Scan for the cell matching the given text and deliver its (x, y) coordinate at center. 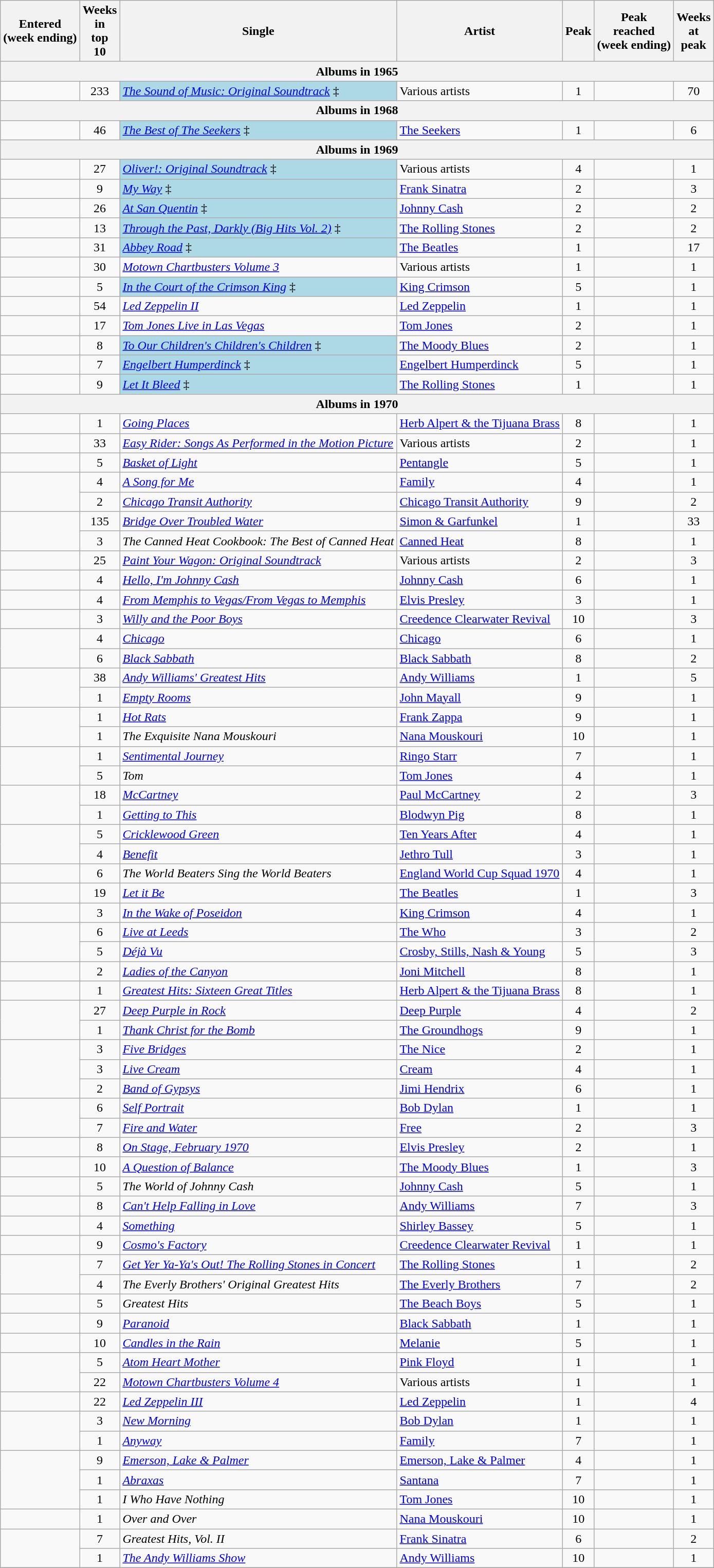
Melanie (480, 1343)
Ringo Starr (480, 756)
135 (100, 521)
Albums in 1965 (357, 71)
Fire and Water (258, 1128)
Thank Christ for the Bomb (258, 1030)
Shirley Bassey (480, 1226)
Free (480, 1128)
Basket of Light (258, 463)
Over and Over (258, 1519)
The Canned Heat Cookbook: The Best of Canned Heat (258, 541)
Hello, I'm Johnny Cash (258, 580)
233 (100, 91)
26 (100, 208)
31 (100, 247)
70 (693, 91)
Paranoid (258, 1323)
Ladies of the Canyon (258, 971)
Five Bridges (258, 1049)
Tom (258, 776)
Greatest Hits (258, 1304)
On Stage, February 1970 (258, 1147)
A Question of Balance (258, 1167)
The Everly Brothers' Original Greatest Hits (258, 1284)
McCartney (258, 795)
19 (100, 893)
In the Wake of Poseidon (258, 912)
38 (100, 678)
John Mayall (480, 697)
13 (100, 228)
Get Yer Ya-Ya's Out! The Rolling Stones in Concert (258, 1265)
Paint Your Wagon: Original Soundtrack (258, 560)
My Way ‡ (258, 189)
46 (100, 130)
The Beach Boys (480, 1304)
Tom Jones Live in Las Vegas (258, 326)
Peak (578, 31)
Can't Help Falling in Love (258, 1206)
To Our Children's Children's Children ‡ (258, 345)
Blodwyn Pig (480, 815)
Jethro Tull (480, 854)
The World Beaters Sing the World Beaters (258, 873)
Greatest Hits: Sixteen Great Titles (258, 991)
The Sound of Music: Original Soundtrack ‡ (258, 91)
18 (100, 795)
Motown Chartbusters Volume 4 (258, 1382)
Albums in 1970 (357, 404)
Frank Zappa (480, 717)
Candles in the Rain (258, 1343)
Abraxas (258, 1480)
Weeksatpeak (693, 31)
Self Portrait (258, 1108)
The Groundhogs (480, 1030)
Band of Gypsys (258, 1089)
Peakreached (week ending) (634, 31)
The Everly Brothers (480, 1284)
From Memphis to Vegas/From Vegas to Memphis (258, 600)
In the Court of the Crimson King ‡ (258, 286)
Santana (480, 1480)
New Morning (258, 1421)
Joni Mitchell (480, 971)
Pink Floyd (480, 1362)
Hot Rats (258, 717)
The Andy Williams Show (258, 1558)
The Who (480, 932)
25 (100, 560)
Deep Purple (480, 1010)
Let It Bleed ‡ (258, 384)
Albums in 1968 (357, 110)
Pentangle (480, 463)
Cricklewood Green (258, 834)
Something (258, 1226)
Artist (480, 31)
Let it Be (258, 893)
Entered (week ending) (40, 31)
Getting to This (258, 815)
Ten Years After (480, 834)
Motown Chartbusters Volume 3 (258, 267)
Led Zeppelin III (258, 1401)
Albums in 1969 (357, 150)
Jimi Hendrix (480, 1089)
Single (258, 31)
Led Zeppelin II (258, 306)
Cosmo's Factory (258, 1245)
At San Quentin ‡ (258, 208)
Empty Rooms (258, 697)
Live at Leeds (258, 932)
Engelbert Humperdinck ‡ (258, 365)
Engelbert Humperdinck (480, 365)
Benefit (258, 854)
Oliver!: Original Soundtrack ‡ (258, 169)
Andy Williams' Greatest Hits (258, 678)
Willy and the Poor Boys (258, 619)
The World of Johnny Cash (258, 1186)
54 (100, 306)
The Seekers (480, 130)
30 (100, 267)
Easy Rider: Songs As Performed in the Motion Picture (258, 443)
Cream (480, 1069)
Going Places (258, 423)
The Best of The Seekers ‡ (258, 130)
Atom Heart Mother (258, 1362)
Canned Heat (480, 541)
Abbey Road ‡ (258, 247)
Anyway (258, 1441)
I Who Have Nothing (258, 1499)
England World Cup Squad 1970 (480, 873)
Crosby, Stills, Nash & Young (480, 952)
Deep Purple in Rock (258, 1010)
The Nice (480, 1049)
Paul McCartney (480, 795)
Simon & Garfunkel (480, 521)
Sentimental Journey (258, 756)
Through the Past, Darkly (Big Hits Vol. 2) ‡ (258, 228)
The Exquisite Nana Mouskouri (258, 736)
Bridge Over Troubled Water (258, 521)
A Song for Me (258, 482)
Weeksintop10 (100, 31)
Déjà Vu (258, 952)
Live Cream (258, 1069)
Greatest Hits, Vol. II (258, 1538)
